Provide the [X, Y] coordinate of the cell's center where the given text is located.  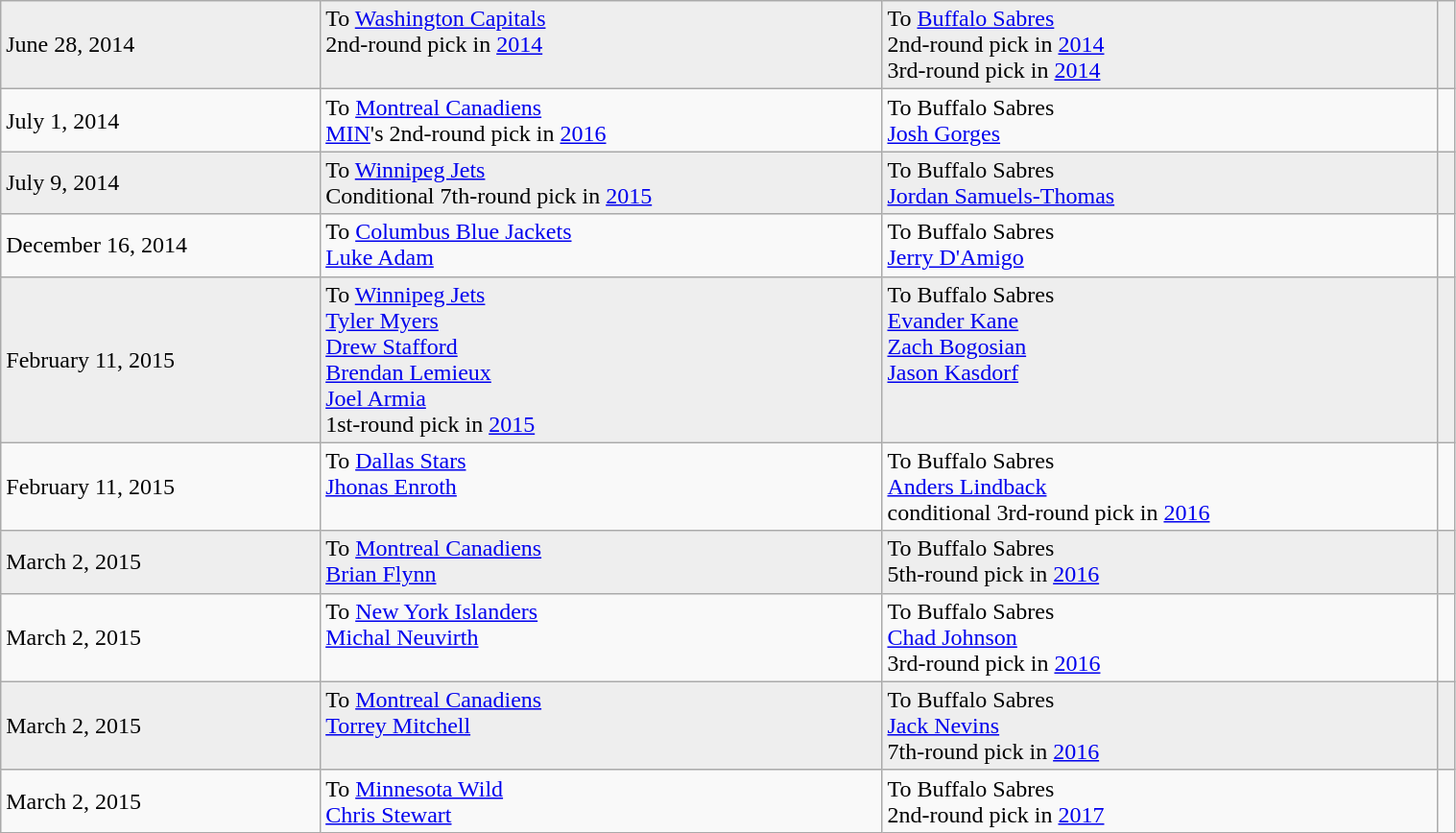
To Winnipeg JetsConditional 7th-round pick in 2015 [601, 182]
To Buffalo SabresJerry D'Amigo [1159, 246]
To Dallas StarsJhonas Enroth [601, 487]
To Washington Capitals2nd-round pick in 2014 [601, 45]
To Buffalo Sabres5th-round pick in 2016 [1159, 562]
To Buffalo SabresJack Nevins7th-round pick in 2016 [1159, 726]
To Columbus Blue JacketsLuke Adam [601, 246]
To New York IslandersMichal Neuvirth [601, 637]
July 1, 2014 [161, 121]
To Buffalo Sabres2nd-round pick in 2017 [1159, 800]
To Montreal CanadiensTorrey Mitchell [601, 726]
To Buffalo SabresAnders Lindbackconditional 3rd-round pick in 2016 [1159, 487]
To Buffalo Sabres2nd-round pick in 20143rd-round pick in 2014 [1159, 45]
To Winnipeg JetsTyler MyersDrew StaffordBrendan LemieuxJoel Armia1st-round pick in 2015 [601, 359]
To Minnesota WildChris Stewart [601, 800]
To Buffalo SabresEvander KaneZach BogosianJason Kasdorf [1159, 359]
June 28, 2014 [161, 45]
To Montreal CanadiensMIN's 2nd-round pick in 2016 [601, 121]
To Montreal CanadiensBrian Flynn [601, 562]
To Buffalo SabresJordan Samuels-Thomas [1159, 182]
December 16, 2014 [161, 246]
To Buffalo SabresJosh Gorges [1159, 121]
To Buffalo SabresChad Johnson3rd-round pick in 2016 [1159, 637]
July 9, 2014 [161, 182]
